Locate the cell with the specified text and output its (X, Y) center coordinate. 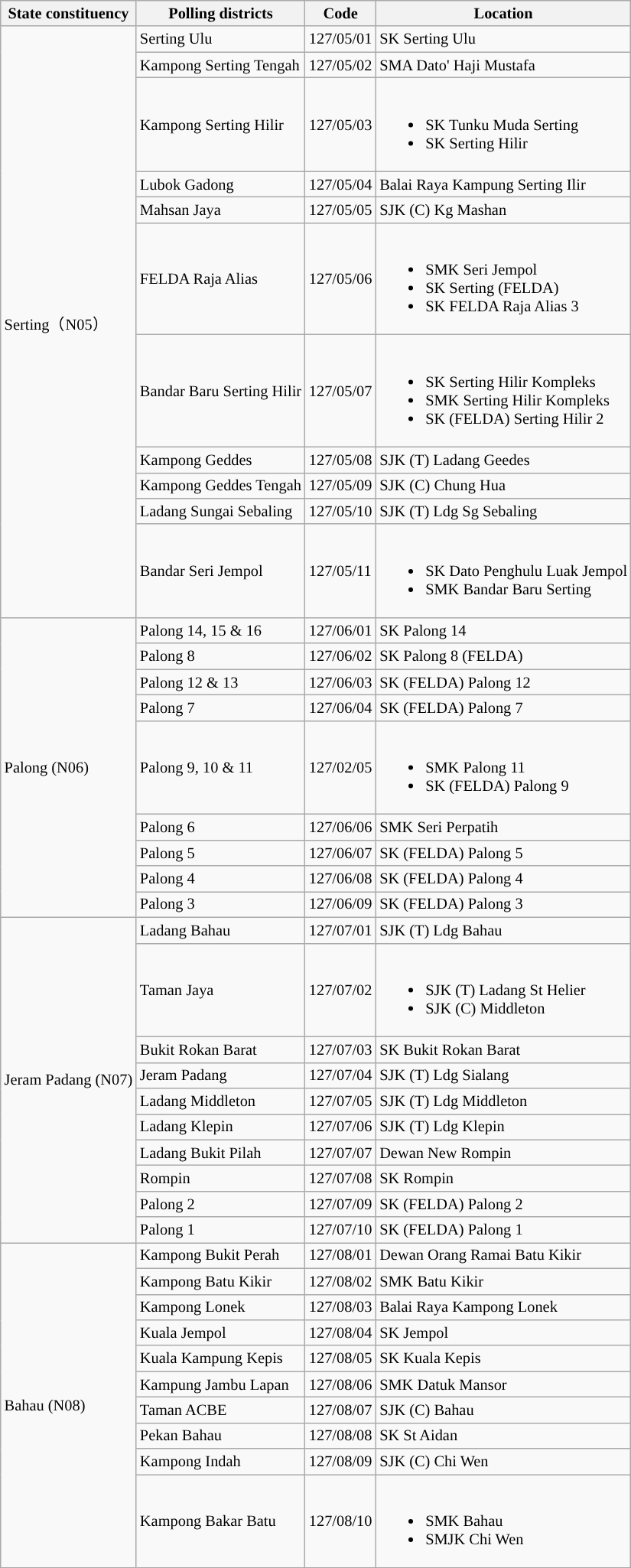
Taman ACBE (220, 1410)
Kampong Batu Kikir (220, 1281)
Kampong Bukit Perah (220, 1255)
127/05/09 (340, 486)
127/05/08 (340, 460)
127/07/07 (340, 1153)
Kuala Jempol (220, 1332)
127/06/09 (340, 904)
Ladang Bahau (220, 930)
Palong 6 (220, 827)
Palong 1 (220, 1230)
Bukit Rokan Barat (220, 1049)
Ladang Klepin (220, 1127)
Kampong Serting Tengah (220, 65)
127/06/06 (340, 827)
SJK (T) Ldg Klepin (503, 1127)
Rompin (220, 1178)
SJK (T) Ldg Sg Sebaling (503, 511)
SK Tunku Muda SertingSK Serting Hilir (503, 124)
127/05/04 (340, 184)
SK Palong 14 (503, 630)
SMA Dato' Haji Mustafa (503, 65)
Palong 8 (220, 656)
SJK (C) Chung Hua (503, 486)
SK Jempol (503, 1332)
Kampung Jambu Lapan (220, 1384)
127/08/06 (340, 1384)
Taman Jaya (220, 990)
127/08/02 (340, 1281)
127/06/08 (340, 879)
Kampong Geddes Tengah (220, 486)
Ladang Middleton (220, 1101)
Polling districts (220, 13)
127/07/10 (340, 1230)
FELDA Raja Alias (220, 278)
127/05/11 (340, 571)
127/07/05 (340, 1101)
127/05/03 (340, 124)
SK Bukit Rokan Barat (503, 1049)
Palong 12 & 13 (220, 682)
SK Serting Ulu (503, 39)
Kampong Bakar Batu (220, 1521)
Jeram Padang (220, 1075)
SJK (T) Ldg Sialang (503, 1075)
Kampong Serting Hilir (220, 124)
SJK (C) Bahau (503, 1410)
Mahsan Jaya (220, 210)
SMK Datuk Mansor (503, 1384)
127/08/08 (340, 1436)
SK (FELDA) Palong 5 (503, 853)
SK (FELDA) Palong 12 (503, 682)
SK (FELDA) Palong 1 (503, 1230)
SK Dato Penghulu Luak JempolSMK Bandar Baru Serting (503, 571)
State constituency (69, 13)
SK Kuala Kepis (503, 1358)
SK (FELDA) Palong 4 (503, 879)
127/06/04 (340, 708)
SMK Batu Kikir (503, 1281)
Palong 3 (220, 904)
SJK (T) Ldg Middleton (503, 1101)
Palong 4 (220, 879)
Balai Raya Kampung Serting Ilir (503, 184)
Jeram Padang (N07) (69, 1080)
Palong 7 (220, 708)
127/05/10 (340, 511)
127/05/01 (340, 39)
127/08/04 (340, 1332)
SMK Seri JempolSK Serting (FELDA)SK FELDA Raja Alias 3 (503, 278)
Code (340, 13)
127/08/03 (340, 1307)
127/08/01 (340, 1255)
SK Palong 8 (FELDA) (503, 656)
Pekan Bahau (220, 1436)
Palong 14, 15 & 16 (220, 630)
127/06/07 (340, 853)
Bandar Baru Serting Hilir (220, 391)
Bandar Seri Jempol (220, 571)
Kampong Lonek (220, 1307)
127/07/06 (340, 1127)
SK Serting Hilir KompleksSMK Serting Hilir KompleksSK (FELDA) Serting Hilir 2 (503, 391)
127/07/09 (340, 1204)
SJK (C) Chi Wen (503, 1462)
Palong 5 (220, 853)
Ladang Sungai Sebaling (220, 511)
SK Rompin (503, 1178)
Serting Ulu (220, 39)
Location (503, 13)
Palong 2 (220, 1204)
127/05/05 (340, 210)
Balai Raya Kampong Lonek (503, 1307)
127/08/07 (340, 1410)
127/07/01 (340, 930)
127/07/08 (340, 1178)
Kampong Geddes (220, 460)
127/08/10 (340, 1521)
127/06/02 (340, 656)
Lubok Gadong (220, 184)
Ladang Bukit Pilah (220, 1153)
127/06/01 (340, 630)
SK (FELDA) Palong 3 (503, 904)
127/07/03 (340, 1049)
Dewan New Rompin (503, 1153)
Palong 9, 10 & 11 (220, 767)
127/07/02 (340, 990)
127/08/05 (340, 1358)
SJK (T) Ladang Geedes (503, 460)
SJK (T) Ladang St HelierSJK (C) Middleton (503, 990)
127/05/06 (340, 278)
SK (FELDA) Palong 7 (503, 708)
SMK BahauSMJK Chi Wen (503, 1521)
SK St Aidan (503, 1436)
127/02/05 (340, 767)
SJK (T) Ldg Bahau (503, 930)
127/06/03 (340, 682)
Serting（N05） (69, 321)
Bahau (N08) (69, 1404)
SMK Palong 11SK (FELDA) Palong 9 (503, 767)
SMK Seri Perpatih (503, 827)
127/05/07 (340, 391)
127/08/09 (340, 1462)
SK (FELDA) Palong 2 (503, 1204)
Kuala Kampung Kepis (220, 1358)
127/05/02 (340, 65)
Kampong Indah (220, 1462)
Dewan Orang Ramai Batu Kikir (503, 1255)
Palong (N06) (69, 767)
SJK (C) Kg Mashan (503, 210)
127/07/04 (340, 1075)
